Determine the (X, Y) coordinate at the center of the cell enclosing the given text.  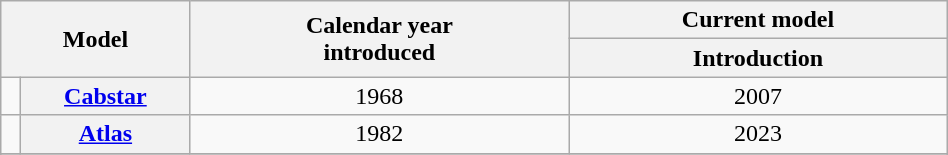
2023 (758, 134)
2007 (758, 96)
1968 (380, 96)
Atlas (106, 134)
Current model (758, 20)
Calendar yearintroduced (380, 39)
1982 (380, 134)
Model (96, 39)
Cabstar (106, 96)
Introduction (758, 58)
